Return the [x, y] coordinate for the center point of the cell that contains the specified text.  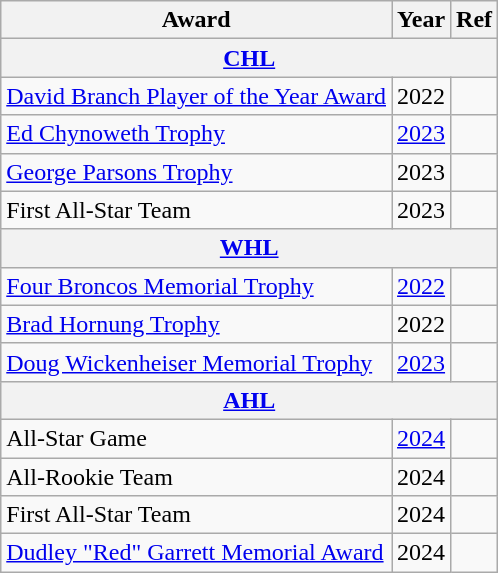
CHL [250, 58]
All-Star Game [196, 438]
George Parsons Trophy [196, 172]
AHL [250, 400]
David Branch Player of the Year Award [196, 96]
Dudley "Red" Garrett Memorial Award [196, 553]
Ref [474, 20]
Four Broncos Memorial Trophy [196, 286]
Doug Wickenheiser Memorial Trophy [196, 362]
Ed Chynoweth Trophy [196, 134]
All-Rookie Team [196, 477]
WHL [250, 248]
Award [196, 20]
Year [422, 20]
Brad Hornung Trophy [196, 324]
